Detect which cell encompasses the target text, then output its [X, Y] center coordinate. 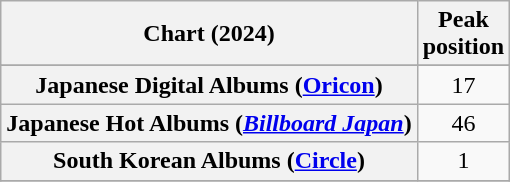
Chart (2024) [209, 34]
1 [463, 161]
17 [463, 85]
Japanese Digital Albums (Oricon) [209, 85]
46 [463, 123]
Peakposition [463, 34]
South Korean Albums (Circle) [209, 161]
Japanese Hot Albums (Billboard Japan) [209, 123]
